Find where the given text appears and provide that cell's center as [x, y] coordinate. 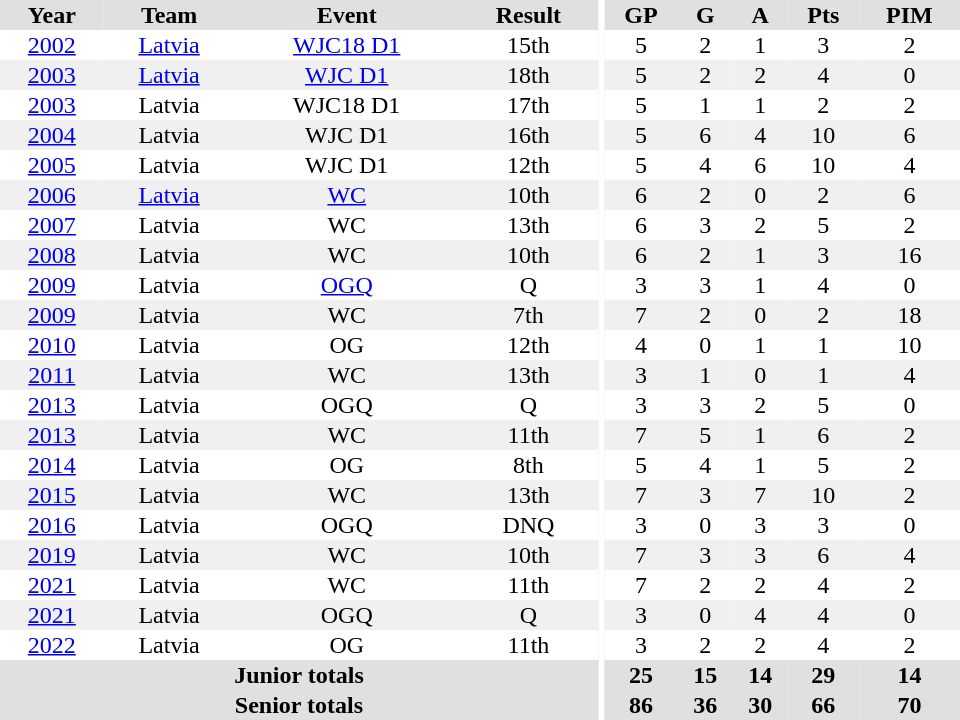
18th [528, 75]
Year [52, 15]
Event [347, 15]
Junior totals [299, 675]
29 [824, 675]
Senior totals [299, 705]
Pts [824, 15]
GP [641, 15]
Result [528, 15]
A [760, 15]
16 [910, 255]
2014 [52, 465]
DNQ [528, 525]
Team [170, 15]
2002 [52, 45]
15th [528, 45]
2006 [52, 195]
36 [706, 705]
2022 [52, 645]
18 [910, 315]
2010 [52, 345]
30 [760, 705]
G [706, 15]
2019 [52, 555]
2004 [52, 135]
2005 [52, 165]
17th [528, 105]
15 [706, 675]
25 [641, 675]
7th [528, 315]
70 [910, 705]
8th [528, 465]
2007 [52, 225]
2015 [52, 495]
2008 [52, 255]
PIM [910, 15]
16th [528, 135]
2016 [52, 525]
66 [824, 705]
86 [641, 705]
2011 [52, 375]
